Scan for the cell matching the given text and deliver its [X, Y] coordinate at center. 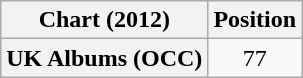
Position [255, 20]
UK Albums (OCC) [104, 58]
77 [255, 58]
Chart (2012) [104, 20]
